Locate the cell with the specified text and output its (x, y) center coordinate. 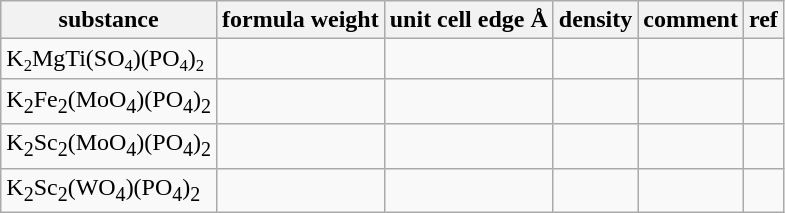
K2MgTi(SO4)(PO4)2 (109, 60)
ref (763, 20)
K2Sc2(WO4)(PO4)2 (109, 190)
substance (109, 20)
comment (691, 20)
formula weight (301, 20)
unit cell edge Å (468, 20)
density (595, 20)
K2Fe2(MoO4)(PO4)2 (109, 101)
K2Sc2(MoO4)(PO4)2 (109, 146)
